For the text-containing cell, return its midpoint in [x, y] coordinate format. 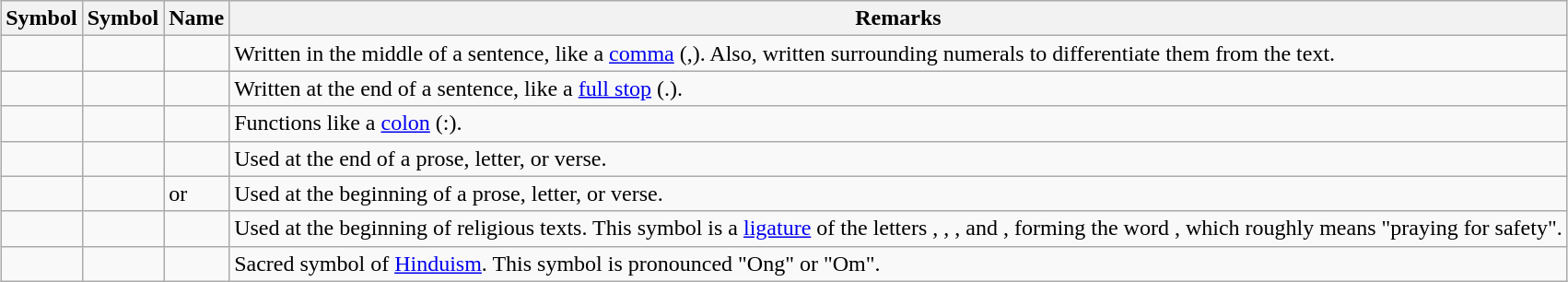
or [197, 194]
Remarks [899, 18]
Written at the end of a sentence, like a full stop (.). [899, 88]
Sacred symbol of Hinduism. This symbol is pronounced "Ong" or "Om". [899, 264]
Name [197, 18]
Functions like a colon (:). [899, 123]
Written in the middle of a sentence, like a comma (,). Also, written surrounding numerals to differentiate them from the text. [899, 53]
Used at the end of a prose, letter, or verse. [899, 159]
Used at the beginning of a prose, letter, or verse. [899, 194]
